Determine the (x, y) coordinate at the center of the cell enclosing the given text.  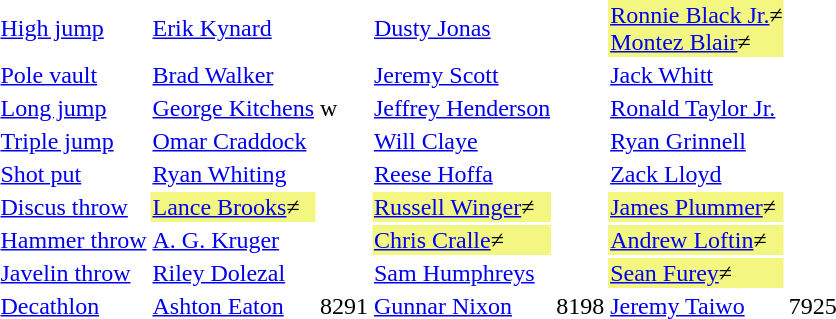
Sam Humphreys (462, 273)
w (344, 108)
Jack Whitt (697, 75)
Andrew Loftin≠ (697, 240)
Ryan Whiting (234, 174)
Sean Furey≠ (697, 273)
Russell Winger≠ (462, 207)
Brad Walker (234, 75)
Jeremy Scott (462, 75)
Omar Craddock (234, 141)
Riley Dolezal (234, 273)
Ronnie Black Jr.≠Montez Blair≠ (697, 28)
Reese Hoffa (462, 174)
George Kitchens (234, 108)
Zack Lloyd (697, 174)
Will Claye (462, 141)
Ryan Grinnell (697, 141)
Dusty Jonas (462, 28)
Chris Cralle≠ (462, 240)
Ronald Taylor Jr. (697, 108)
Jeffrey Henderson (462, 108)
James Plummer≠ (697, 207)
Erik Kynard (234, 28)
A. G. Kruger (234, 240)
Lance Brooks≠ (234, 207)
